Identify which cell holds the provided text, then report its [x, y] central coordinate. 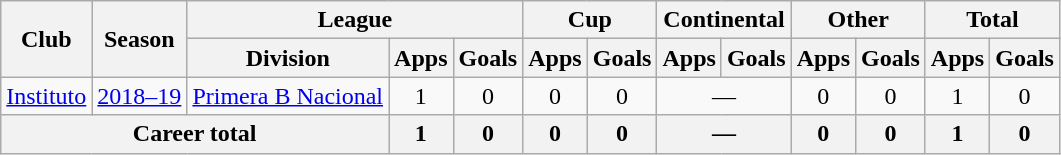
Season [140, 39]
Club [46, 39]
Other [858, 20]
Cup [590, 20]
2018–19 [140, 96]
Total [992, 20]
Primera B Nacional [288, 96]
Continental [724, 20]
Instituto [46, 96]
Career total [195, 134]
Division [288, 58]
League [355, 20]
